Scan for the cell matching the given text and deliver its (X, Y) coordinate at center. 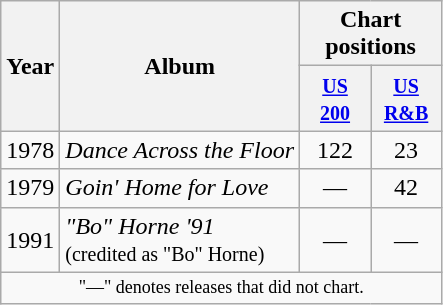
Chart positions (371, 34)
1991 (30, 240)
122 (336, 150)
US 200 (336, 98)
Dance Across the Floor (180, 150)
1978 (30, 150)
US R&B (406, 98)
Year (30, 66)
1979 (30, 188)
23 (406, 150)
42 (406, 188)
"—" denotes releases that did not chart. (222, 288)
Goin' Home for Love (180, 188)
"Bo" Horne '91 (credited as "Bo" Horne) (180, 240)
Album (180, 66)
